Detect which cell encompasses the target text, then output its (x, y) center coordinate. 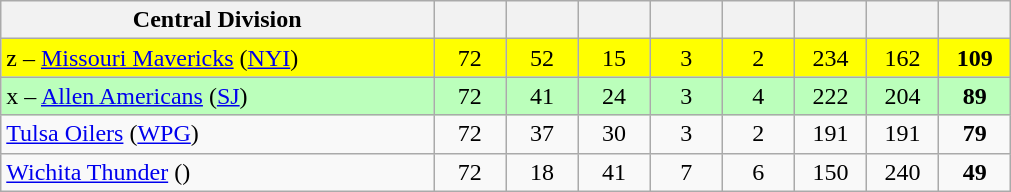
234 (830, 58)
150 (830, 172)
Central Division (218, 20)
24 (614, 96)
79 (975, 134)
204 (903, 96)
z – Missouri Mavericks (NYI) (218, 58)
6 (758, 172)
37 (542, 134)
109 (975, 58)
162 (903, 58)
Tulsa Oilers (WPG) (218, 134)
52 (542, 58)
Wichita Thunder () (218, 172)
15 (614, 58)
4 (758, 96)
240 (903, 172)
30 (614, 134)
222 (830, 96)
18 (542, 172)
x – Allen Americans (SJ) (218, 96)
7 (686, 172)
49 (975, 172)
89 (975, 96)
